From the cell containing the given text, extract its center point as [x, y] coordinate. 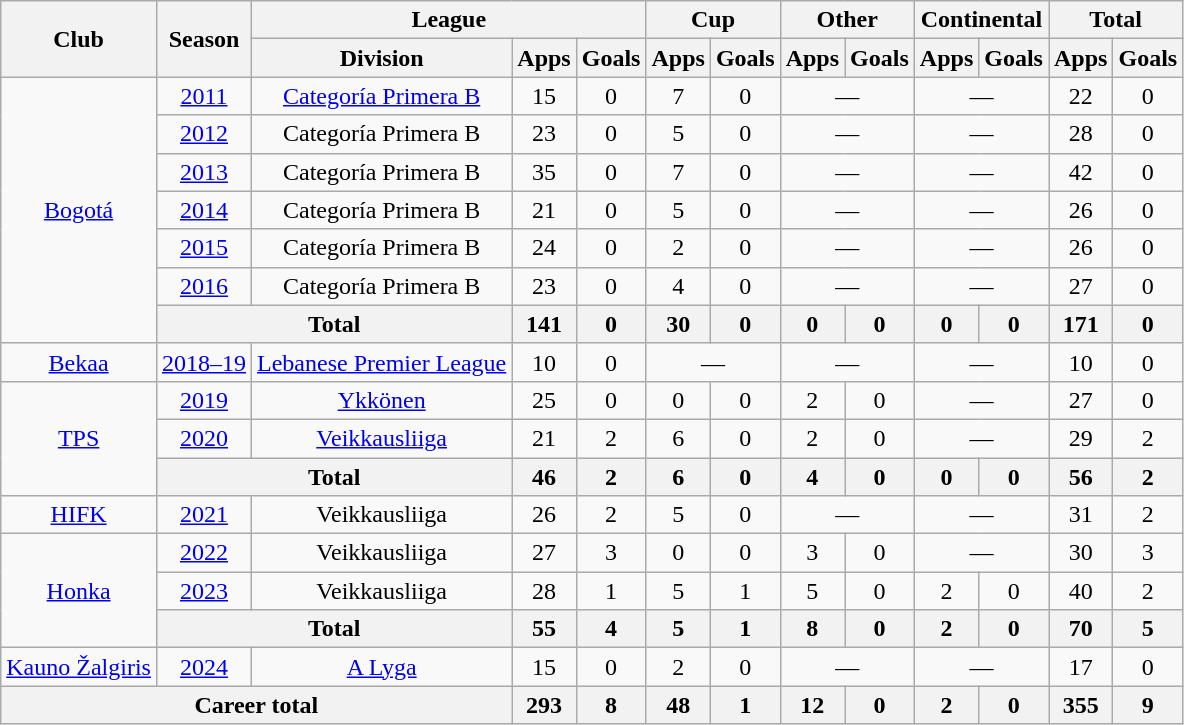
355 [1080, 705]
Other [847, 20]
A Lyga [382, 667]
46 [544, 477]
2021 [204, 515]
2022 [204, 553]
2018–19 [204, 362]
9 [1148, 705]
31 [1080, 515]
42 [1080, 172]
Career total [256, 705]
TPS [79, 438]
141 [544, 324]
2024 [204, 667]
League [449, 20]
2016 [204, 286]
56 [1080, 477]
Continental [981, 20]
Division [382, 58]
35 [544, 172]
24 [544, 248]
2011 [204, 96]
171 [1080, 324]
55 [544, 629]
Cup [713, 20]
HIFK [79, 515]
Honka [79, 591]
48 [678, 705]
17 [1080, 667]
2019 [204, 400]
29 [1080, 438]
12 [812, 705]
70 [1080, 629]
22 [1080, 96]
Season [204, 39]
Club [79, 39]
Kauno Žalgiris [79, 667]
293 [544, 705]
25 [544, 400]
2012 [204, 134]
2014 [204, 210]
Bogotá [79, 210]
Bekaa [79, 362]
Ykkönen [382, 400]
40 [1080, 591]
2023 [204, 591]
2013 [204, 172]
Lebanese Premier League [382, 362]
2020 [204, 438]
2015 [204, 248]
